Locate the cell with the specified text and output its [x, y] center coordinate. 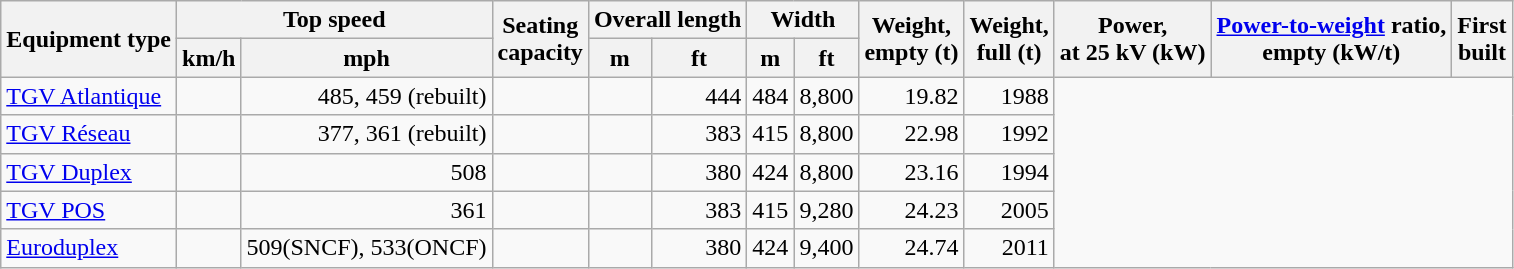
22.98 [912, 134]
Width [803, 20]
9,400 [826, 248]
1994 [1009, 172]
19.82 [912, 96]
508 [366, 172]
485, 459 (rebuilt) [366, 96]
Overall length [667, 20]
Weight, empty (t) [912, 39]
Seating capacity [540, 39]
Weight, full (t) [1009, 39]
TGV Atlantique [89, 96]
23.16 [912, 172]
Euroduplex [89, 248]
1992 [1009, 134]
509(SNCF), 533(ONCF) [366, 248]
9,280 [826, 210]
mph [366, 58]
444 [698, 96]
24.23 [912, 210]
24.74 [912, 248]
km/h [209, 58]
Power-to-weight ratio, empty (kW/t) [1332, 39]
377, 361 (rebuilt) [366, 134]
TGV Réseau [89, 134]
TGV POS [89, 210]
Top speed [335, 20]
TGV Duplex [89, 172]
Equipment type [89, 39]
2011 [1009, 248]
361 [366, 210]
1988 [1009, 96]
Power, at 25 kV (kW) [1132, 39]
484 [770, 96]
2005 [1009, 210]
First built [1482, 39]
